Detect which cell encompasses the target text, then output its [x, y] center coordinate. 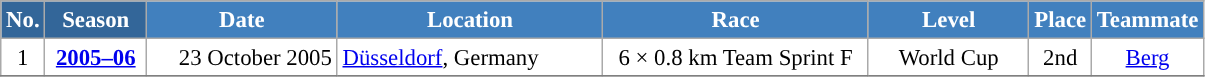
Season [96, 20]
Berg [1147, 58]
2nd [1060, 58]
Location [470, 20]
Teammate [1147, 20]
1 [23, 58]
2005–06 [96, 58]
No. [23, 20]
6 × 0.8 km Team Sprint F [736, 58]
World Cup [948, 58]
Date [242, 20]
23 October 2005 [242, 58]
Race [736, 20]
Level [948, 20]
Düsseldorf, Germany [470, 58]
Place [1060, 20]
